Provide the [X, Y] coordinate of the cell's center where the given text is located.  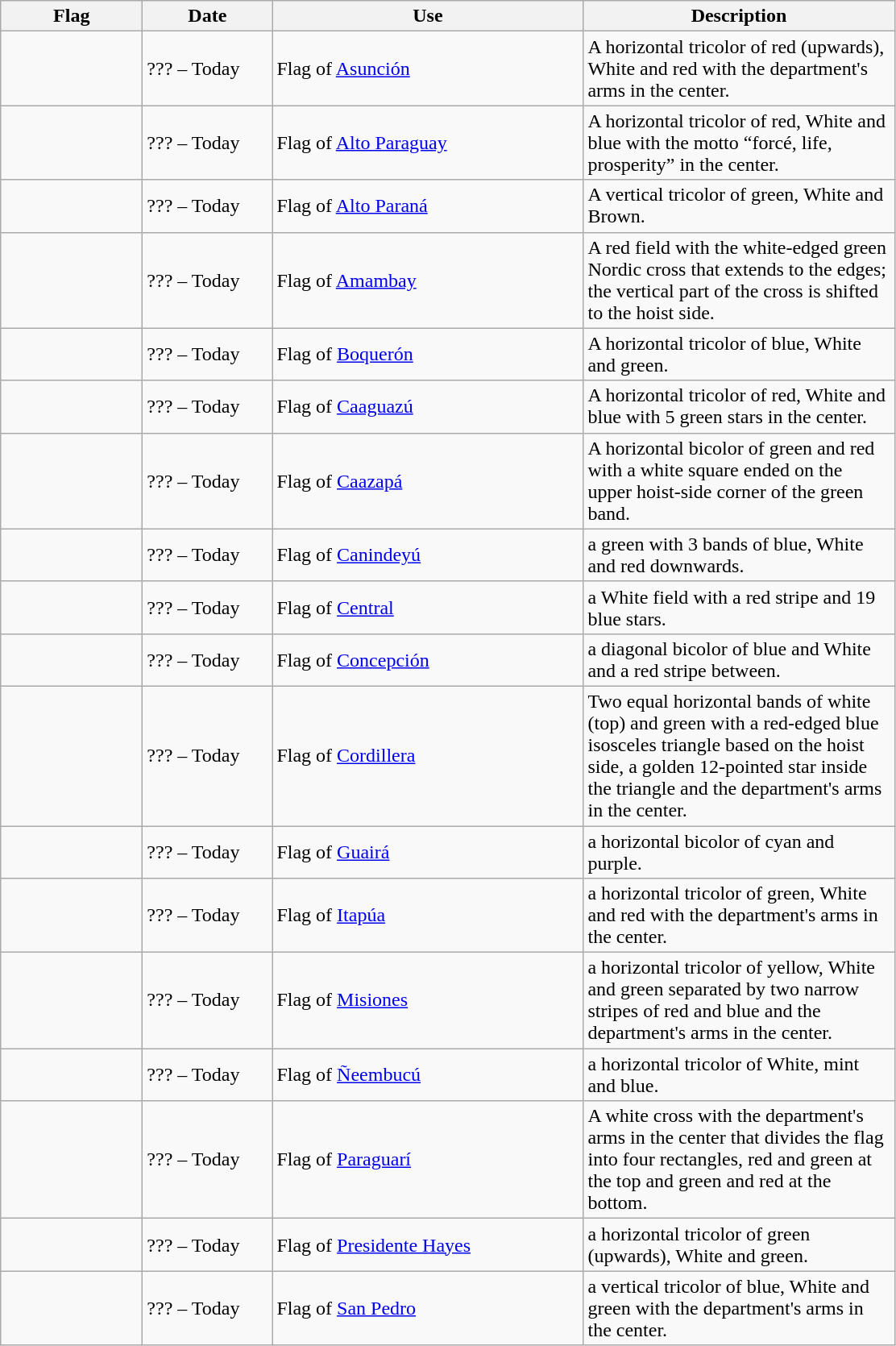
Date [208, 16]
A horizontal tricolor of red, White and blue with the motto “forcé, life, prosperity” in the center. [739, 143]
Flag of Itapúa [428, 916]
A horizontal bicolor of green and red with a white square ended on the upper hoist-side corner of the green band. [739, 480]
Flag of San Pedro [428, 1308]
a diagonal bicolor of blue and White and a red stripe between. [739, 659]
Flag of Concepción [428, 659]
Use [428, 16]
Flag of Caazapá [428, 480]
Flag of Amambay [428, 280]
Flag of Alto Paraná [428, 206]
a vertical tricolor of blue, White and green with the department's arms in the center. [739, 1308]
Flag of Misiones [428, 1001]
a horizontal tricolor of yellow, White and green separated by two narrow stripes of red and blue and the department's arms in the center. [739, 1001]
Flag of Paraguarí [428, 1160]
Flag of Presidente Hayes [428, 1244]
a horizontal tricolor of green (upwards), White and green. [739, 1244]
a horizontal bicolor of cyan and purple. [739, 851]
A horizontal tricolor of blue, White and green. [739, 355]
a White field with a red stripe and 19 blue stars. [739, 608]
Flag of Asunción [428, 69]
A horizontal tricolor of red, White and blue with 5 green stars in the center. [739, 406]
Flag of Ñeembucú [428, 1075]
a horizontal tricolor of White, mint and blue. [739, 1075]
Flag of Central [428, 608]
A horizontal tricolor of red (upwards), White and red with the department's arms in the center. [739, 69]
Flag of Guairá [428, 851]
Flag of Canindeyú [428, 555]
Flag of Caaguazú [428, 406]
A red field with the white-edged green Nordic cross that extends to the edges; the vertical part of the cross is shifted to the hoist side. [739, 280]
Description [739, 16]
a horizontal tricolor of green, White and red with the department's arms in the center. [739, 916]
Flag of Boquerón [428, 355]
a green with 3 bands of blue, White and red downwards. [739, 555]
A vertical tricolor of green, White and Brown. [739, 206]
Flag of Alto Paraguay [428, 143]
Flag [72, 16]
Flag of Cordillera [428, 756]
